Return [x, y] of the center of cell containing provided text 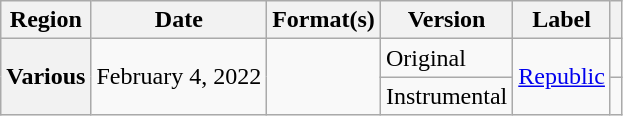
Version [446, 20]
Label [562, 20]
Various [46, 77]
February 4, 2022 [179, 77]
Format(s) [324, 20]
Republic [562, 77]
Instrumental [446, 96]
Region [46, 20]
Date [179, 20]
Original [446, 58]
